Return the [X, Y] coordinate for the center point of the cell that contains the specified text.  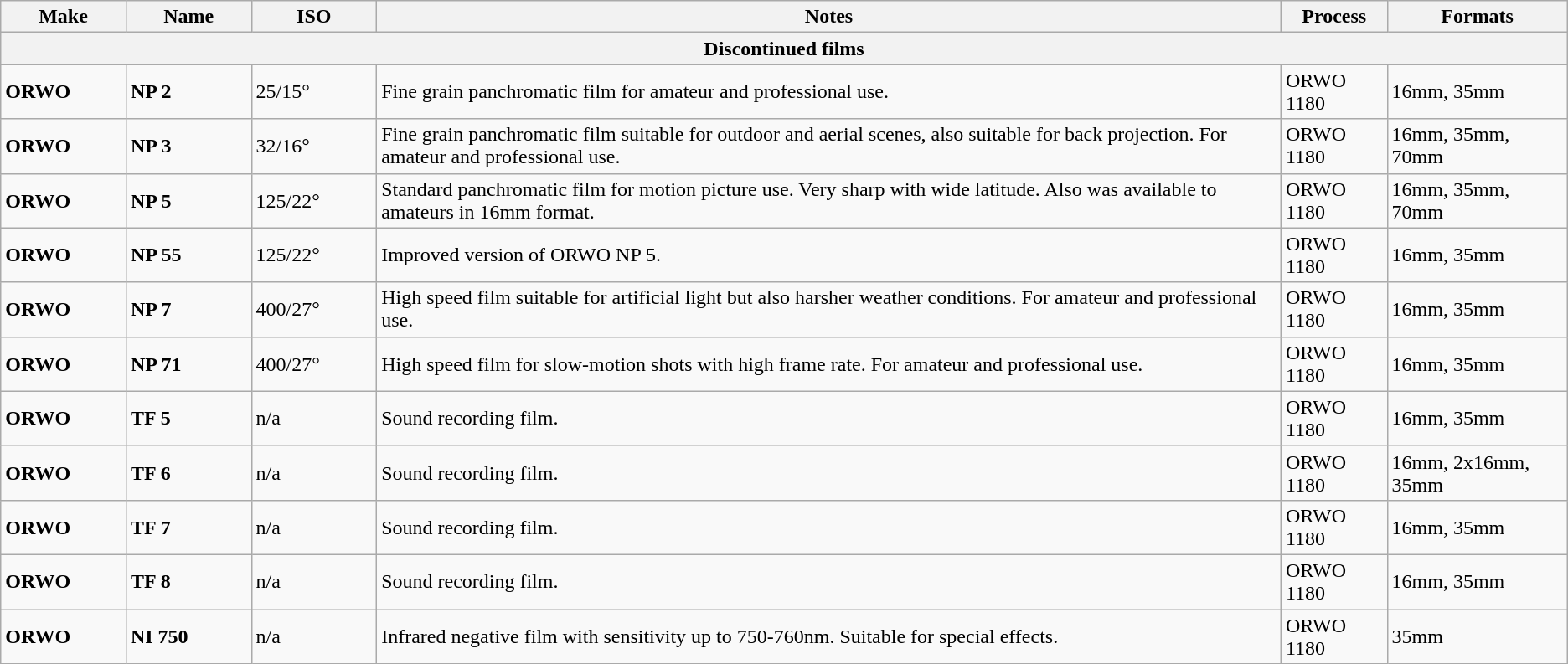
16mm, 2x16mm, 35mm [1478, 472]
TF 5 [188, 419]
High speed film for slow-motion shots with high frame rate. For amateur and professional use. [829, 363]
NP 71 [188, 363]
TF 7 [188, 528]
TF 6 [188, 472]
Name [188, 17]
35mm [1478, 636]
NP 3 [188, 146]
Fine grain panchromatic film suitable for outdoor and aerial scenes, also suitable for back projection. For amateur and professional use. [829, 146]
NP 55 [188, 255]
Process [1333, 17]
ISO [314, 17]
Infrared negative film with sensitivity up to 750-760nm. Suitable for special effects. [829, 636]
NI 750 [188, 636]
32/16° [314, 146]
Standard panchromatic film for motion picture use. Very sharp with wide latitude. Also was available to amateurs in 16mm format. [829, 201]
NP 7 [188, 310]
Make [64, 17]
Discontinued films [784, 49]
NP 2 [188, 92]
TF 8 [188, 581]
Fine grain panchromatic film for amateur and professional use. [829, 92]
High speed film suitable for artificial light but also harsher weather conditions. For amateur and professional use. [829, 310]
25/15° [314, 92]
Improved version of ORWO NP 5. [829, 255]
Notes [829, 17]
NP 5 [188, 201]
Formats [1478, 17]
